Extract the [x, y] coordinate from the center of the cell holding the provided text.  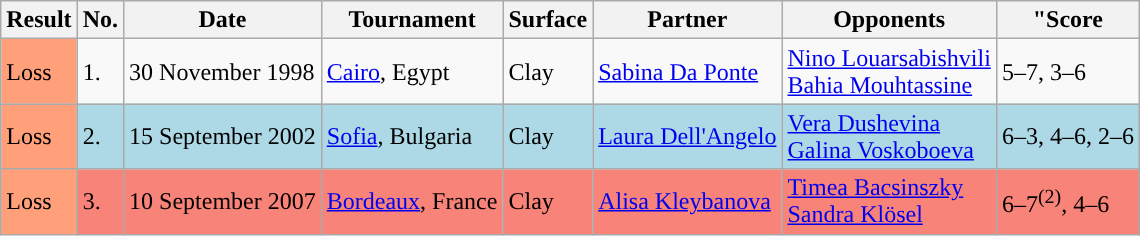
5–7, 3–6 [1068, 72]
Surface [548, 20]
Bordeaux, France [412, 202]
6–7(2), 4–6 [1068, 202]
6–3, 4–6, 2–6 [1068, 136]
Opponents [889, 20]
"Score [1068, 20]
Cairo, Egypt [412, 72]
Laura Dell'Angelo [688, 136]
Result [39, 20]
15 September 2002 [223, 136]
Partner [688, 20]
Tournament [412, 20]
1. [100, 72]
Nino Louarsabishvili Bahia Mouhtassine [889, 72]
2. [100, 136]
No. [100, 20]
10 September 2007 [223, 202]
Vera Dushevina Galina Voskoboeva [889, 136]
Timea Bacsinszky Sandra Klösel [889, 202]
Alisa Kleybanova [688, 202]
Sofia, Bulgaria [412, 136]
30 November 1998 [223, 72]
Date [223, 20]
3. [100, 202]
Sabina Da Ponte [688, 72]
